Find where the given text appears and provide that cell's center as [x, y] coordinate. 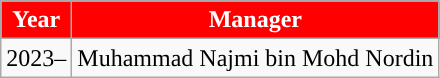
Manager [256, 20]
2023– [36, 58]
Year [36, 20]
Muhammad Najmi bin Mohd Nordin [256, 58]
